Detect which cell encompasses the target text, then output its [X, Y] center coordinate. 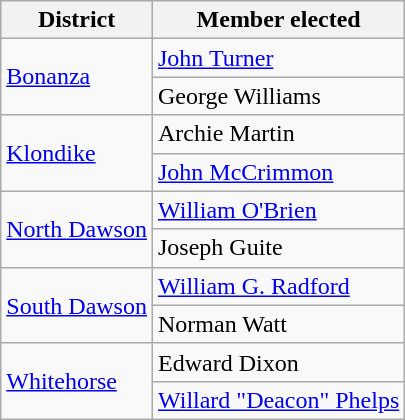
Edward Dixon [278, 362]
John Turner [278, 58]
North Dawson [77, 229]
John McCrimmon [278, 172]
Willard "Deacon" Phelps [278, 400]
District [77, 20]
Archie Martin [278, 134]
Norman Watt [278, 324]
Klondike [77, 153]
Whitehorse [77, 381]
William G. Radford [278, 286]
Bonanza [77, 77]
William O'Brien [278, 210]
South Dawson [77, 305]
Joseph Guite [278, 248]
George Williams [278, 96]
Member elected [278, 20]
